From the cell containing the given text, extract its center point as (X, Y) coordinate. 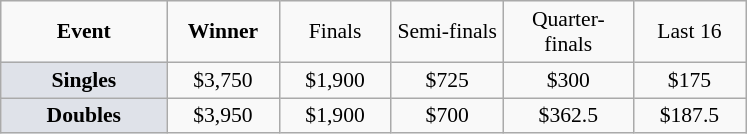
$3,750 (223, 80)
$3,950 (223, 116)
$362.5 (568, 116)
$175 (689, 80)
Winner (223, 32)
Singles (84, 80)
$700 (447, 116)
$725 (447, 80)
Semi-finals (447, 32)
$300 (568, 80)
Finals (335, 32)
Quarter-finals (568, 32)
Last 16 (689, 32)
Doubles (84, 116)
$187.5 (689, 116)
Event (84, 32)
